Scan for the cell matching the given text and deliver its [X, Y] coordinate at center. 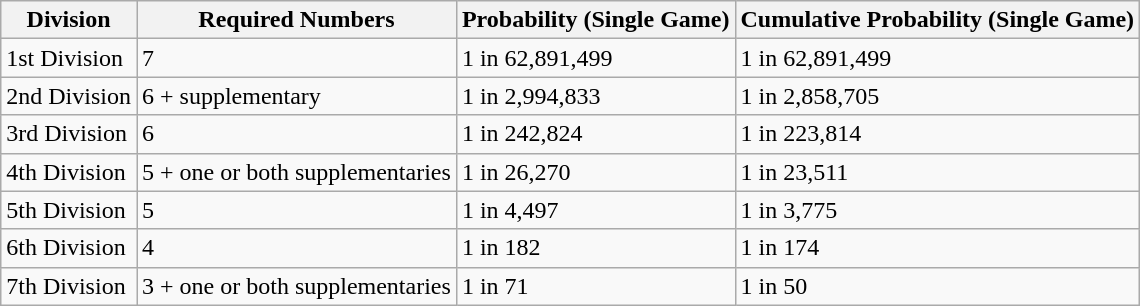
5th Division [69, 210]
1st Division [69, 58]
1 in 182 [596, 248]
4th Division [69, 172]
1 in 223,814 [938, 134]
3rd Division [69, 134]
Required Numbers [296, 20]
4 [296, 248]
1 in 50 [938, 286]
6 [296, 134]
1 in 2,994,833 [596, 96]
1 in 4,497 [596, 210]
1 in 174 [938, 248]
1 in 26,270 [596, 172]
Cumulative Probability (Single Game) [938, 20]
1 in 23,511 [938, 172]
7th Division [69, 286]
Probability (Single Game) [596, 20]
5 [296, 210]
2nd Division [69, 96]
6th Division [69, 248]
5 + one or both supplementaries [296, 172]
1 in 71 [596, 286]
1 in 3,775 [938, 210]
3 + one or both supplementaries [296, 286]
1 in 242,824 [596, 134]
7 [296, 58]
Division [69, 20]
6 + supplementary [296, 96]
1 in 2,858,705 [938, 96]
